For the text-containing cell, return its midpoint in (X, Y) coordinate format. 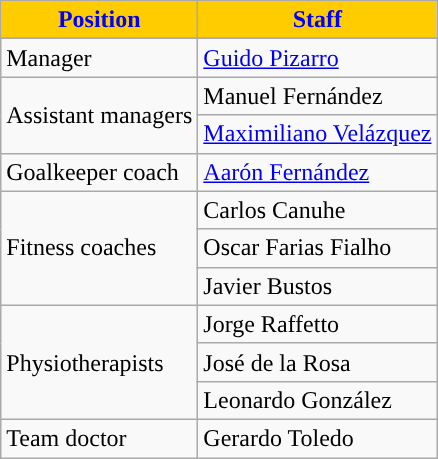
Aarón Fernández (318, 172)
Physiotherapists (100, 362)
Staff (318, 20)
Manuel Fernández (318, 96)
Carlos Canuhe (318, 210)
Oscar Farias Fialho (318, 248)
Jorge Raffetto (318, 324)
José de la Rosa (318, 362)
Guido Pizarro (318, 58)
Team doctor (100, 438)
Goalkeeper coach (100, 172)
Assistant managers (100, 115)
Manager (100, 58)
Maximiliano Velázquez (318, 134)
Gerardo Toledo (318, 438)
Position (100, 20)
Javier Bustos (318, 286)
Fitness coaches (100, 248)
Leonardo González (318, 400)
